Identify which cell holds the provided text, then report its (X, Y) central coordinate. 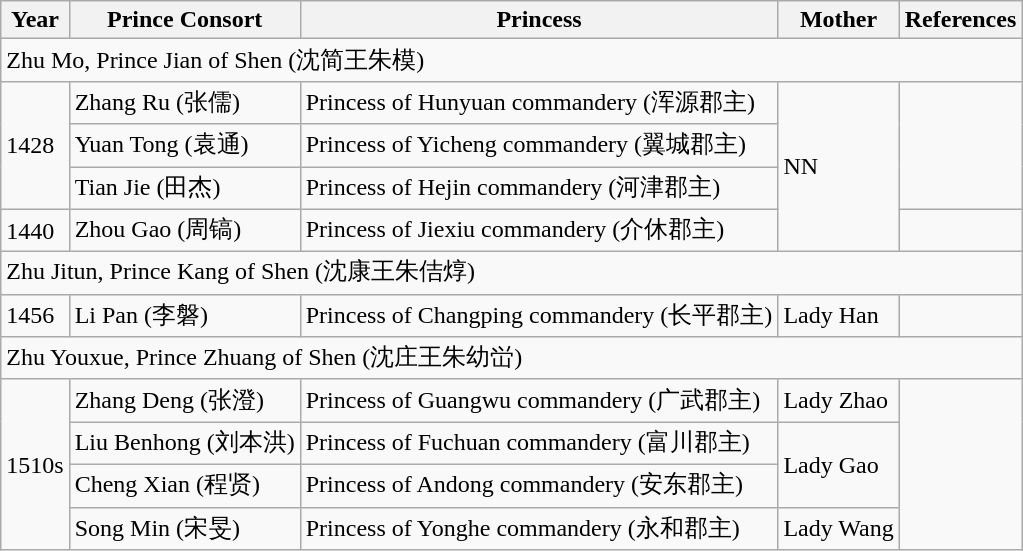
Mother (838, 20)
Song Min (宋旻) (184, 528)
Li Pan (李磐) (184, 316)
Princess of Guangwu commandery (广武郡主) (539, 400)
Princess (539, 20)
Zhu Jitun, Prince Kang of Shen (沈康王朱佶焞) (512, 274)
NN (838, 166)
Princess of Jiexiu commandery (介休郡主) (539, 230)
Princess of Hejin commandery (河津郡主) (539, 188)
Yuan Tong (袁通) (184, 146)
Princess of Changping commandery (长平郡主) (539, 316)
Princess of Andong commandery (安东郡主) (539, 486)
Zhu Mo, Prince Jian of Shen (沈简王朱模) (512, 60)
Prince Consort (184, 20)
1428 (35, 145)
Princess of Hunyuan commandery (浑源郡主) (539, 102)
Liu Benhong (刘本洪) (184, 444)
Princess of Yicheng commandery (翼城郡主) (539, 146)
Zhang Deng (张澄) (184, 400)
Tian Jie (田杰) (184, 188)
Princess of Fuchuan commandery (富川郡主) (539, 444)
Lady Han (838, 316)
Zhu Youxue, Prince Zhuang of Shen (沈庄王朱幼峃) (512, 358)
Zhou Gao (周镐) (184, 230)
Year (35, 20)
1510s (35, 464)
Lady Zhao (838, 400)
References (960, 20)
Lady Wang (838, 528)
Princess of Yonghe commandery (永和郡主) (539, 528)
Cheng Xian (程贤) (184, 486)
Lady Gao (838, 464)
1456 (35, 316)
Zhang Ru (张儒) (184, 102)
1440 (35, 230)
